Detect which cell encompasses the target text, then output its (X, Y) center coordinate. 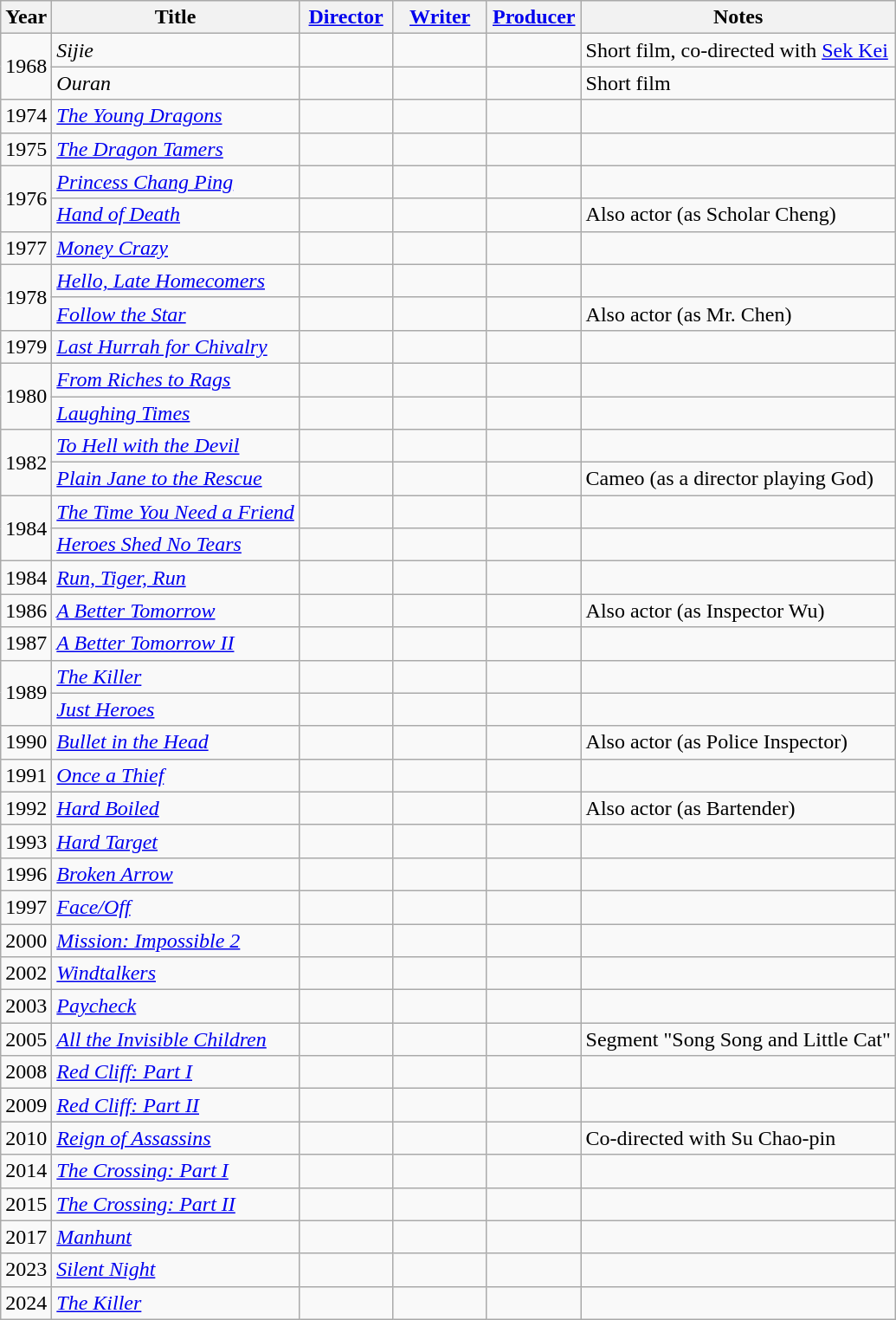
Director (346, 17)
The Dragon Tamers (176, 149)
Mission: Impossible 2 (176, 940)
1993 (26, 841)
The Young Dragons (176, 116)
Plain Jane to the Rescue (176, 479)
1997 (26, 907)
Also actor (as Bartender) (738, 808)
Hello, Late Homecomers (176, 281)
Hard Target (176, 841)
Ouran (176, 83)
1968 (26, 67)
1991 (26, 775)
A Better Tomorrow (176, 611)
To Hell with the Devil (176, 446)
Broken Arrow (176, 874)
Writer (440, 17)
2024 (26, 1303)
Bullet in the Head (176, 742)
Also actor (as Police Inspector) (738, 742)
Princess Chang Ping (176, 182)
Windtalkers (176, 974)
Short film, co-directed with Sek Kei (738, 50)
Heroes Shed No Tears (176, 545)
Segment "Song Song and Little Cat" (738, 1039)
A Better Tomorrow II (176, 644)
1992 (26, 808)
2005 (26, 1039)
The Time You Need a Friend (176, 512)
Short film (738, 83)
All the Invisible Children (176, 1039)
Title (176, 17)
Producer (533, 17)
Once a Thief (176, 775)
1980 (26, 396)
2009 (26, 1105)
1975 (26, 149)
Year (26, 17)
1974 (26, 116)
1979 (26, 346)
Laughing Times (176, 413)
Money Crazy (176, 248)
Also actor (as Inspector Wu) (738, 611)
Last Hurrah for Chivalry (176, 346)
Manhunt (176, 1237)
Hard Boiled (176, 808)
Paycheck (176, 1006)
Face/Off (176, 907)
Silent Night (176, 1270)
1977 (26, 248)
1986 (26, 611)
1978 (26, 297)
Run, Tiger, Run (176, 578)
1996 (26, 874)
2010 (26, 1138)
2008 (26, 1072)
Follow the Star (176, 314)
Co-directed with Su Chao-pin (738, 1138)
Hand of Death (176, 215)
1989 (26, 693)
From Riches to Rags (176, 379)
2002 (26, 974)
2015 (26, 1204)
Reign of Assassins (176, 1138)
2000 (26, 940)
Notes (738, 17)
Also actor (as Scholar Cheng) (738, 215)
1982 (26, 463)
2023 (26, 1270)
Just Heroes (176, 709)
2017 (26, 1237)
Sijie (176, 50)
1990 (26, 742)
2014 (26, 1171)
Also actor (as Mr. Chen) (738, 314)
The Crossing: Part II (176, 1204)
Red Cliff: Part II (176, 1105)
The Crossing: Part I (176, 1171)
2003 (26, 1006)
1976 (26, 198)
Red Cliff: Part I (176, 1072)
1987 (26, 644)
Cameo (as a director playing God) (738, 479)
